Locate the cell with the specified text and output its (X, Y) center coordinate. 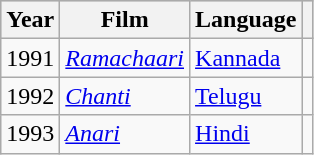
Telugu (246, 96)
Kannada (246, 58)
1993 (30, 134)
1991 (30, 58)
Language (246, 20)
Chanti (125, 96)
Hindi (246, 134)
1992 (30, 96)
Ramachaari (125, 58)
Anari (125, 134)
Year (30, 20)
Film (125, 20)
